Return [x, y] of the center of cell containing provided text 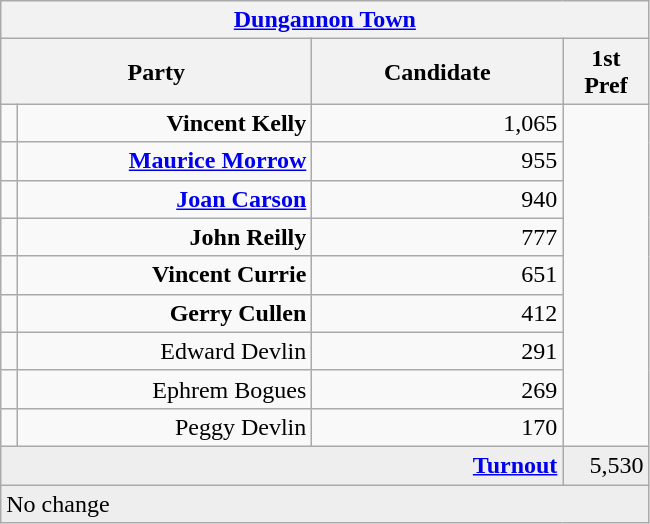
Edward Devlin [165, 351]
291 [438, 351]
Ephrem Bogues [165, 389]
Gerry Cullen [165, 313]
Peggy Devlin [165, 427]
940 [438, 199]
Dungannon Town [325, 20]
955 [438, 161]
777 [438, 237]
Maurice Morrow [165, 161]
John Reilly [165, 237]
Vincent Currie [165, 275]
269 [438, 389]
Party [156, 72]
170 [438, 427]
412 [438, 313]
No change [325, 503]
Joan Carson [165, 199]
Candidate [438, 72]
5,530 [606, 465]
1st Pref [606, 72]
Vincent Kelly [165, 123]
651 [438, 275]
1,065 [438, 123]
Turnout [282, 465]
